For the text-containing cell, return its midpoint in [x, y] coordinate format. 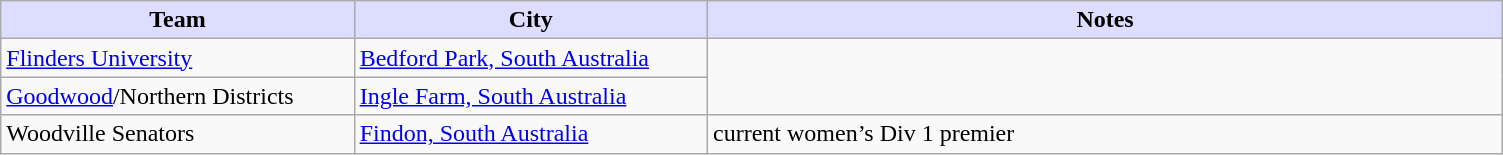
Flinders University [178, 58]
Team [178, 20]
Notes [1104, 20]
Ingle Farm, South Australia [530, 96]
Woodville Senators [178, 134]
City [530, 20]
Goodwood/Northern Districts [178, 96]
Findon, South Australia [530, 134]
current women’s Div 1 premier [1104, 134]
Bedford Park, South Australia [530, 58]
